Locate the cell with the specified text and output its (X, Y) center coordinate. 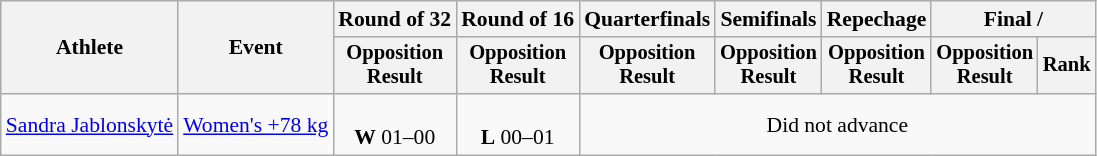
Repechage (877, 19)
W 01–00 (394, 124)
Women's +78 kg (256, 124)
Final / (1013, 19)
Semifinals (768, 19)
Did not advance (837, 124)
Event (256, 48)
L 00–01 (518, 124)
Sandra Jablonskytė (90, 124)
Round of 32 (394, 19)
Round of 16 (518, 19)
Quarterfinals (647, 19)
Athlete (90, 48)
Rank (1067, 66)
